Identify which cell holds the provided text, then report its (X, Y) central coordinate. 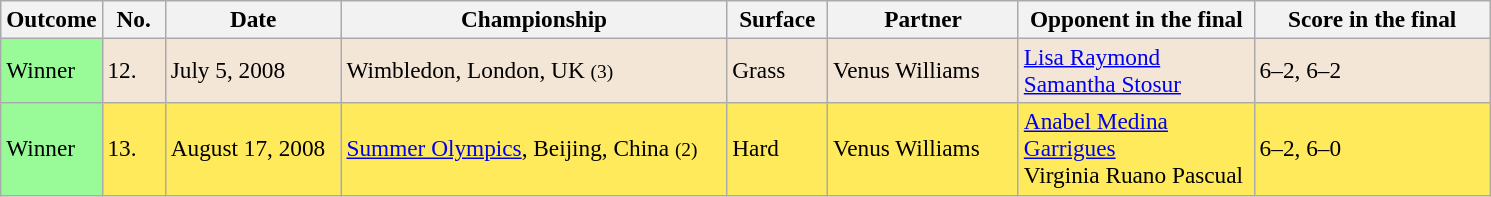
Anabel Medina Garrigues Virginia Ruano Pascual (1136, 149)
Opponent in the final (1136, 19)
Date (253, 19)
12. (134, 70)
Partner (924, 19)
July 5, 2008 (253, 70)
Hard (778, 149)
Score in the final (1372, 19)
6–2, 6–2 (1372, 70)
Championship (534, 19)
6–2, 6–0 (1372, 149)
Grass (778, 70)
Outcome (52, 19)
No. (134, 19)
Summer Olympics, Beijing, China (2) (534, 149)
Lisa Raymond Samantha Stosur (1136, 70)
August 17, 2008 (253, 149)
13. (134, 149)
Wimbledon, London, UK (3) (534, 70)
Surface (778, 19)
